Capture the cell that displays the provided text and extract its (X, Y) central coordinate. 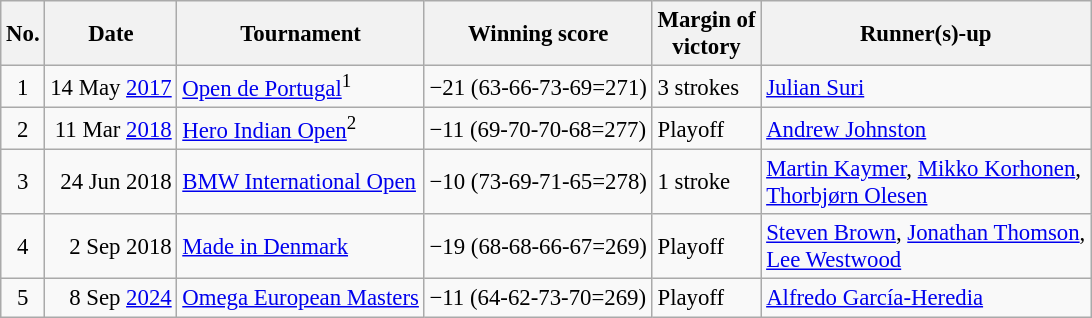
−11 (64-62-73-70=269) (538, 298)
Open de Portugal1 (300, 87)
Winning score (538, 34)
Steven Brown, Jonathan Thomson, Lee Westwood (926, 246)
1 stroke (706, 182)
Date (111, 34)
3 strokes (706, 87)
Omega European Masters (300, 298)
Made in Denmark (300, 246)
2 Sep 2018 (111, 246)
Tournament (300, 34)
−19 (68-68-66-67=269) (538, 246)
No. (23, 34)
−11 (69-70-70-68=277) (538, 129)
1 (23, 87)
24 Jun 2018 (111, 182)
Alfredo García-Heredia (926, 298)
Julian Suri (926, 87)
11 Mar 2018 (111, 129)
3 (23, 182)
5 (23, 298)
14 May 2017 (111, 87)
4 (23, 246)
2 (23, 129)
Martin Kaymer, Mikko Korhonen, Thorbjørn Olesen (926, 182)
Andrew Johnston (926, 129)
−10 (73-69-71-65=278) (538, 182)
Runner(s)-up (926, 34)
Margin ofvictory (706, 34)
8 Sep 2024 (111, 298)
Hero Indian Open2 (300, 129)
BMW International Open (300, 182)
−21 (63-66-73-69=271) (538, 87)
